Extract the (X, Y) coordinate from the center of the cell holding the provided text.  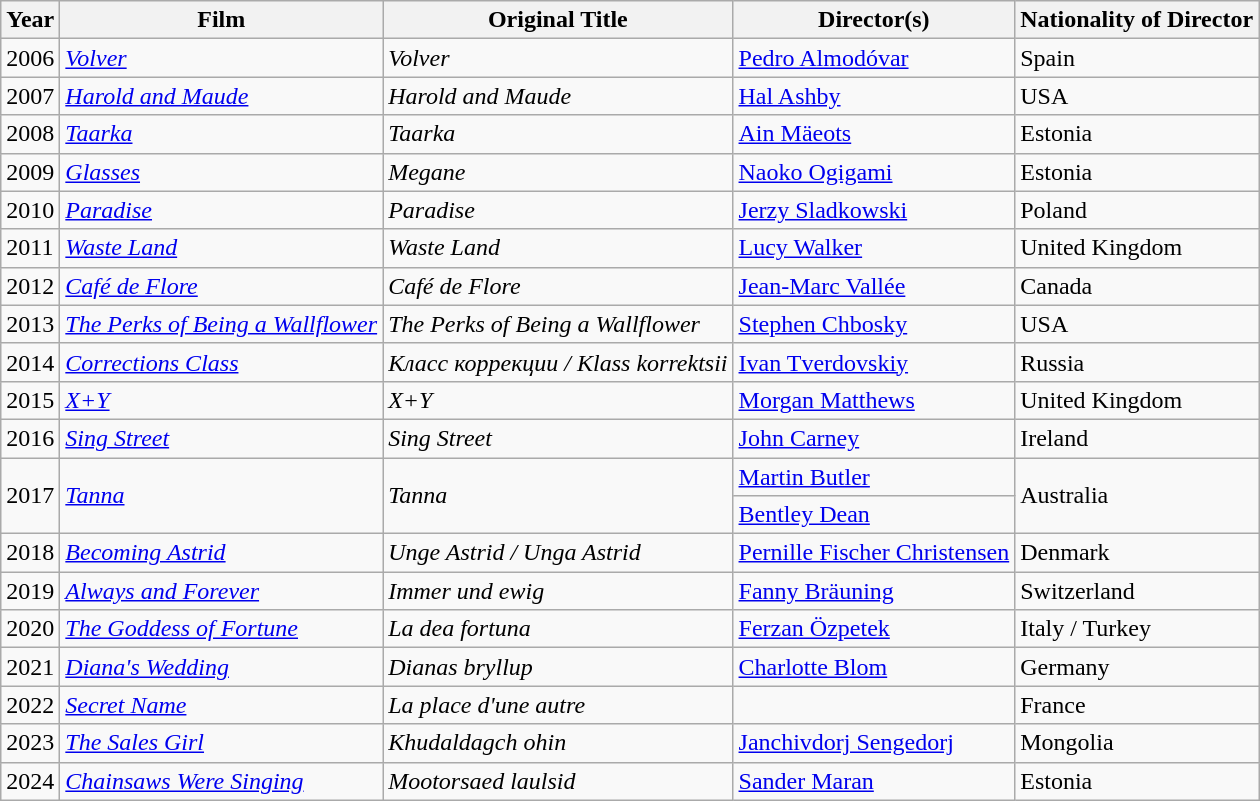
Ferzan Özpetek (874, 629)
Chainsaws Were Singing (222, 781)
Glasses (222, 172)
2021 (30, 667)
Bentley Dean (874, 515)
Italy / Turkey (1137, 629)
Film (222, 20)
Russia (1137, 362)
2016 (30, 438)
Original Title (558, 20)
2007 (30, 96)
Janchivdorj Sengedorj (874, 743)
Unge Astrid / Unga Astrid (558, 553)
Mootorsaed laulsid (558, 781)
Pedro Almodóvar (874, 58)
Jean-Marc Vallée (874, 286)
Dianas bryllup (558, 667)
Fanny Bräuning (874, 591)
Sander Maran (874, 781)
Megane (558, 172)
Immer und ewig (558, 591)
John Carney (874, 438)
The Goddess of Fortune (222, 629)
Corrections Class (222, 362)
Director(s) (874, 20)
Canada (1137, 286)
Year (30, 20)
Secret Name (222, 705)
Pernille Fischer Christensen (874, 553)
Ain Mäeots (874, 134)
2011 (30, 248)
Australia (1137, 496)
2013 (30, 324)
Ireland (1137, 438)
Naoko Ogigami (874, 172)
Khudaldagch ohin (558, 743)
Germany (1137, 667)
2015 (30, 400)
Always and Forever (222, 591)
Charlotte Blom (874, 667)
2006 (30, 58)
Denmark (1137, 553)
France (1137, 705)
Mongolia (1137, 743)
Nationality of Director (1137, 20)
Becoming Astrid (222, 553)
2008 (30, 134)
Класс коррекции / Klass korrektsii (558, 362)
Jerzy Sladkowski (874, 210)
La place d'une autre (558, 705)
Stephen Chbosky (874, 324)
2017 (30, 496)
2023 (30, 743)
2020 (30, 629)
2018 (30, 553)
Ivan Tverdovskiy (874, 362)
Poland (1137, 210)
2022 (30, 705)
Switzerland (1137, 591)
2012 (30, 286)
2009 (30, 172)
La dea fortuna (558, 629)
2019 (30, 591)
The Sales Girl (222, 743)
2024 (30, 781)
Spain (1137, 58)
Martin Butler (874, 477)
Morgan Matthews (874, 400)
Diana's Wedding (222, 667)
Lucy Walker (874, 248)
2010 (30, 210)
2014 (30, 362)
Hal Ashby (874, 96)
